Return [x, y] of the center of cell containing provided text 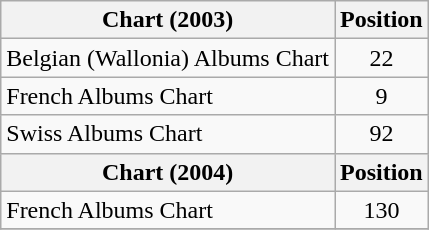
22 [381, 58]
Swiss Albums Chart [168, 134]
Chart (2003) [168, 20]
9 [381, 96]
Chart (2004) [168, 172]
92 [381, 134]
130 [381, 210]
Belgian (Wallonia) Albums Chart [168, 58]
